From the cell containing the given text, extract its center point as (x, y) coordinate. 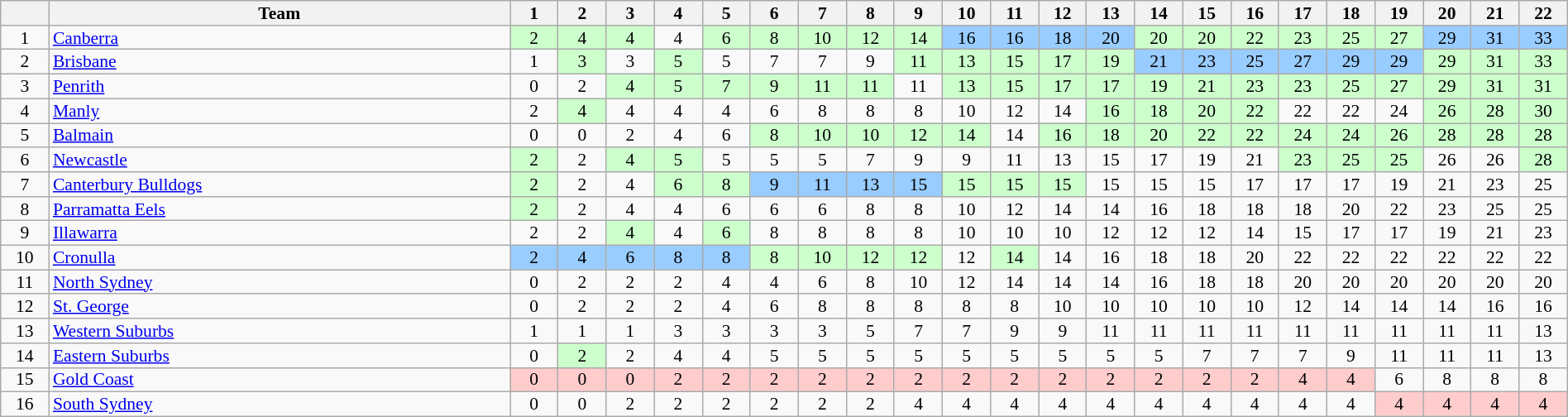
Gold Coast (280, 380)
Manly (280, 111)
North Sydney (280, 282)
Newcastle (280, 160)
South Sydney (280, 405)
Cronulla (280, 258)
Parramatta Eels (280, 209)
Team (280, 13)
Balmain (280, 136)
Illawarra (280, 233)
30 (1543, 111)
St. George (280, 307)
Canterbury Bulldogs (280, 185)
Canberra (280, 38)
Penrith (280, 87)
Brisbane (280, 62)
Western Suburbs (280, 331)
Eastern Suburbs (280, 356)
